Locate the cell with the specified text and output its (X, Y) center coordinate. 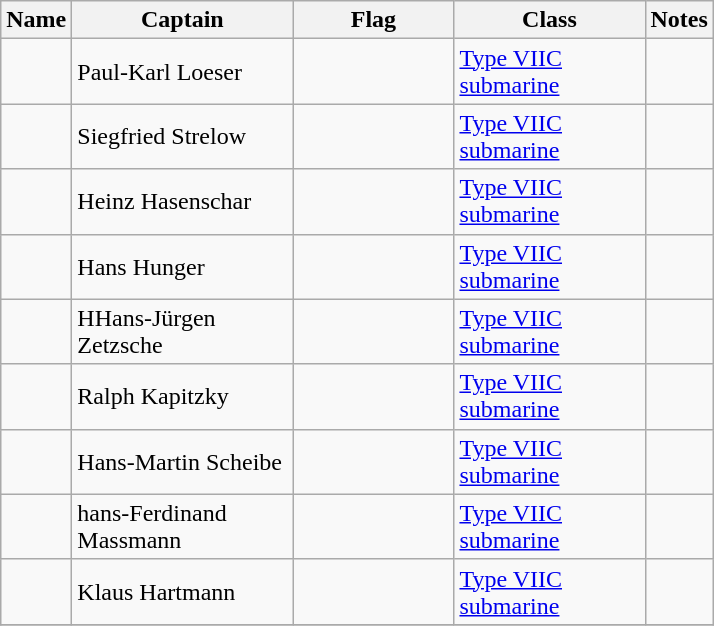
Ralph Kapitzky (182, 396)
Heinz Hasenschar (182, 202)
Siegfried Strelow (182, 136)
Klaus Hartmann (182, 592)
Flag (374, 20)
hans-Ferdinand Massmann (182, 526)
Notes (679, 20)
Hans-Martin Scheibe (182, 462)
HHans-Jürgen Zetzsche (182, 332)
Class (550, 20)
Name (36, 20)
Paul-Karl Loeser (182, 72)
Captain (182, 20)
Hans Hunger (182, 266)
